Output the [x, y] coordinate of the center of the cell containing the given text.  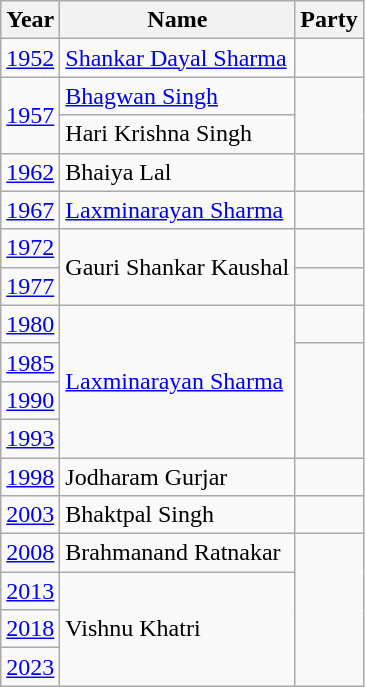
Jodharam Gurjar [178, 477]
Bhaktpal Singh [178, 515]
Vishnu Khatri [178, 629]
Gauri Shankar Kaushal [178, 267]
2023 [30, 667]
1972 [30, 248]
Party [329, 20]
Shankar Dayal Sharma [178, 58]
1957 [30, 115]
2013 [30, 591]
Hari Krishna Singh [178, 134]
1977 [30, 286]
Brahmanand Ratnakar [178, 553]
1952 [30, 58]
Bhaiya Lal [178, 172]
Name [178, 20]
2003 [30, 515]
1998 [30, 477]
1980 [30, 324]
Bhagwan Singh [178, 96]
1990 [30, 400]
1967 [30, 210]
2008 [30, 553]
Year [30, 20]
2018 [30, 629]
1985 [30, 362]
1962 [30, 172]
1993 [30, 438]
